Return the [x, y] coordinate for the center point of the cell that contains the specified text.  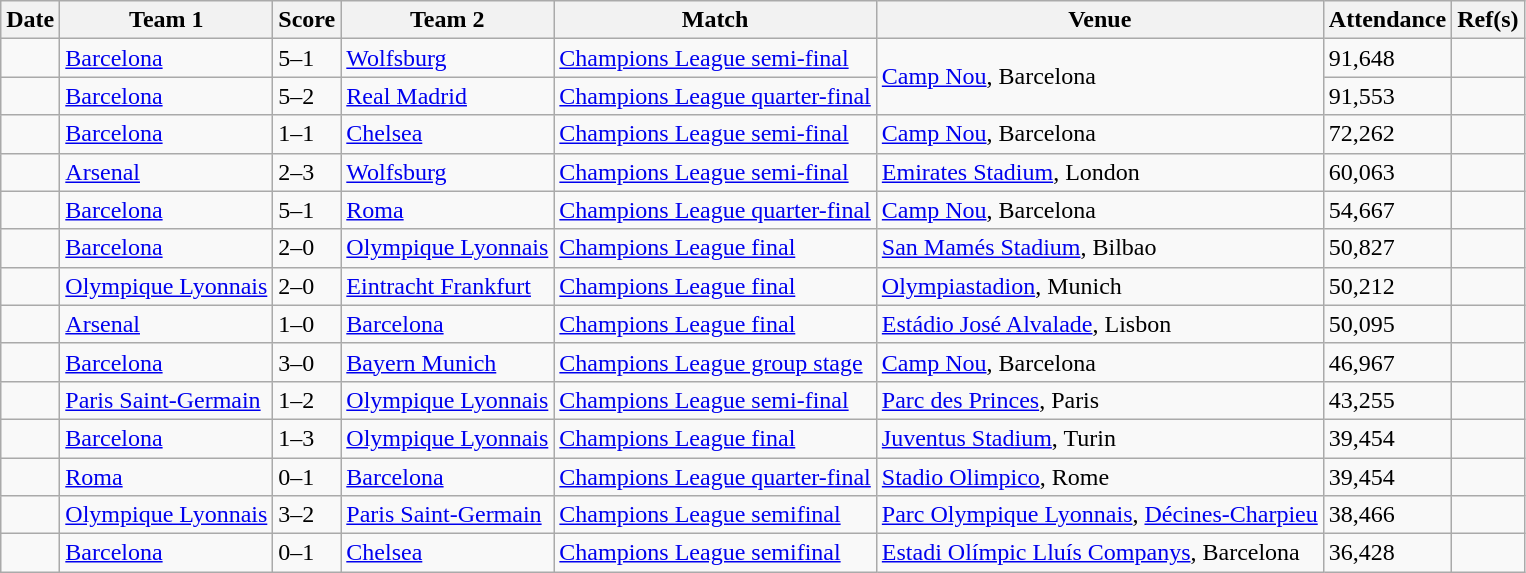
Attendance [1387, 20]
1–0 [307, 324]
3–2 [307, 515]
36,428 [1387, 553]
50,827 [1387, 248]
Ref(s) [1488, 20]
50,212 [1387, 286]
Eintracht Frankfurt [448, 286]
Parc Olympique Lyonnais, Décines-Charpieu [1100, 515]
Champions League group stage [715, 362]
Real Madrid [448, 96]
91,648 [1387, 58]
Team 1 [166, 20]
38,466 [1387, 515]
3–0 [307, 362]
72,262 [1387, 134]
Estádio José Alvalade, Lisbon [1100, 324]
1–1 [307, 134]
Venue [1100, 20]
1–3 [307, 438]
Olympiastadion, Munich [1100, 286]
Date [30, 20]
Parc des Princes, Paris [1100, 400]
Emirates Stadium, London [1100, 172]
43,255 [1387, 400]
Score [307, 20]
1–2 [307, 400]
50,095 [1387, 324]
54,667 [1387, 210]
San Mamés Stadium, Bilbao [1100, 248]
Stadio Olimpico, Rome [1100, 477]
Team 2 [448, 20]
5–2 [307, 96]
91,553 [1387, 96]
46,967 [1387, 362]
Estadi Olímpic Lluís Companys, Barcelona [1100, 553]
2–3 [307, 172]
60,063 [1387, 172]
Bayern Munich [448, 362]
Juventus Stadium, Turin [1100, 438]
Match [715, 20]
